For the text-containing cell, return its midpoint in [x, y] coordinate format. 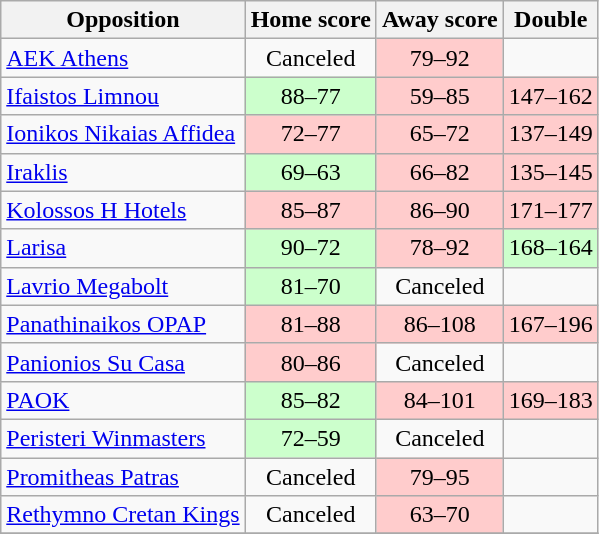
171–177 [550, 210]
PAOK [123, 400]
Kolossos H Hotels [123, 210]
84–101 [440, 400]
Panathinaikos OPAP [123, 324]
66–82 [440, 172]
169–183 [550, 400]
Ionikos Nikaias Affidea [123, 134]
Ifaistos Limnou [123, 96]
135–145 [550, 172]
63–70 [440, 515]
81–70 [310, 286]
Larisa [123, 248]
Double [550, 20]
79–92 [440, 58]
Panionios Su Casa [123, 362]
65–72 [440, 134]
Promitheas Patras [123, 477]
168–164 [550, 248]
72–77 [310, 134]
86–108 [440, 324]
Iraklis [123, 172]
Lavrio Megabolt [123, 286]
79–95 [440, 477]
Away score [440, 20]
167–196 [550, 324]
Rethymno Cretan Kings [123, 515]
Opposition [123, 20]
80–86 [310, 362]
81–88 [310, 324]
85–82 [310, 400]
86–90 [440, 210]
69–63 [310, 172]
72–59 [310, 438]
147–162 [550, 96]
137–149 [550, 134]
Home score [310, 20]
59–85 [440, 96]
Peristeri Winmasters [123, 438]
85–87 [310, 210]
88–77 [310, 96]
78–92 [440, 248]
90–72 [310, 248]
AEK Athens [123, 58]
